Pinpoint the cell where the given text exists, returning its [X, Y] midpoint coordinate. 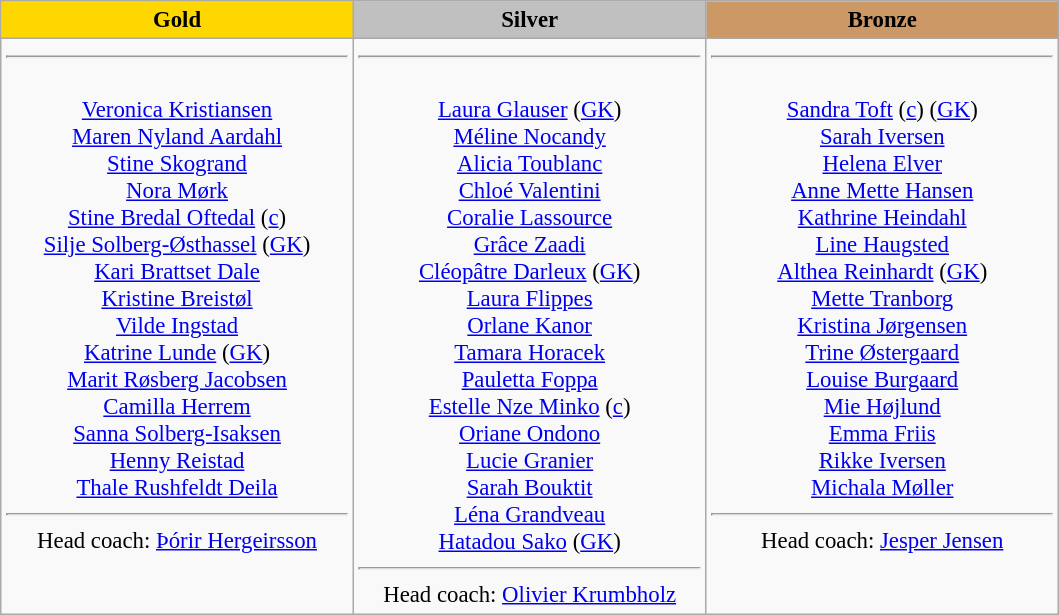
Bronze [882, 20]
Gold [178, 20]
Silver [530, 20]
